From the cell containing the given text, extract its center point as [x, y] coordinate. 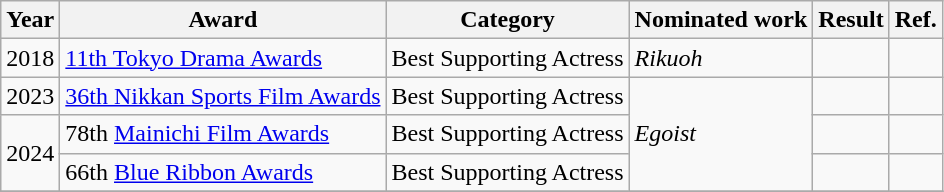
78th Mainichi Film Awards [223, 134]
2018 [30, 58]
2024 [30, 153]
Egoist [721, 134]
Result [851, 20]
Rikuoh [721, 58]
2023 [30, 96]
66th Blue Ribbon Awards [223, 172]
Nominated work [721, 20]
Year [30, 20]
36th Nikkan Sports Film Awards [223, 96]
Ref. [916, 20]
Award [223, 20]
11th Tokyo Drama Awards [223, 58]
Category [508, 20]
